From the cell containing the given text, extract its center point as (x, y) coordinate. 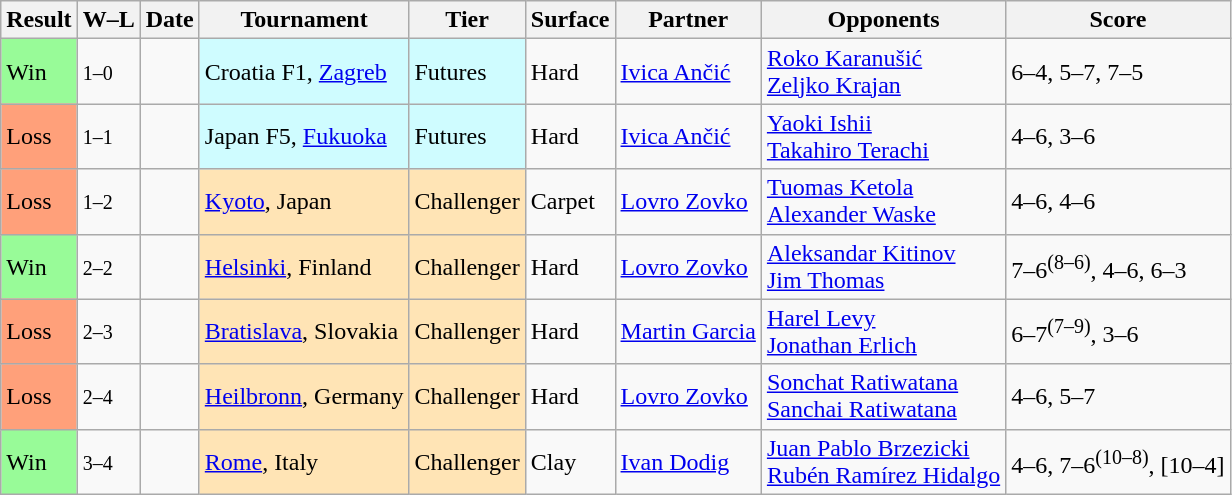
Yaoki Ishii Takahiro Terachi (883, 136)
7–6(8–6), 4–6, 6–3 (1118, 266)
Clay (570, 462)
Aleksandar Kitinov Jim Thomas (883, 266)
Surface (570, 20)
Tuomas Ketola Alexander Waske (883, 202)
Helsinki, Finland (304, 266)
2–2 (108, 266)
Carpet (570, 202)
Heilbronn, Germany (304, 396)
4–6, 3–6 (1118, 136)
2–3 (108, 332)
Harel Levy Jonathan Erlich (883, 332)
3–4 (108, 462)
1–0 (108, 72)
Result (39, 20)
W–L (108, 20)
Juan Pablo Brzezicki Rubén Ramírez Hidalgo (883, 462)
6–7(7–9), 3–6 (1118, 332)
1–1 (108, 136)
Tournament (304, 20)
Sonchat Ratiwatana Sanchai Ratiwatana (883, 396)
Ivan Dodig (688, 462)
Date (170, 20)
Kyoto, Japan (304, 202)
Partner (688, 20)
1–2 (108, 202)
Bratislava, Slovakia (304, 332)
4–6, 5–7 (1118, 396)
Croatia F1, Zagreb (304, 72)
Rome, Italy (304, 462)
4–6, 7–6(10–8), [10–4] (1118, 462)
Tier (467, 20)
Score (1118, 20)
2–4 (108, 396)
Japan F5, Fukuoka (304, 136)
6–4, 5–7, 7–5 (1118, 72)
Opponents (883, 20)
Martin Garcia (688, 332)
4–6, 4–6 (1118, 202)
Roko Karanušić Zeljko Krajan (883, 72)
